Scan for the cell matching the given text and deliver its (x, y) coordinate at center. 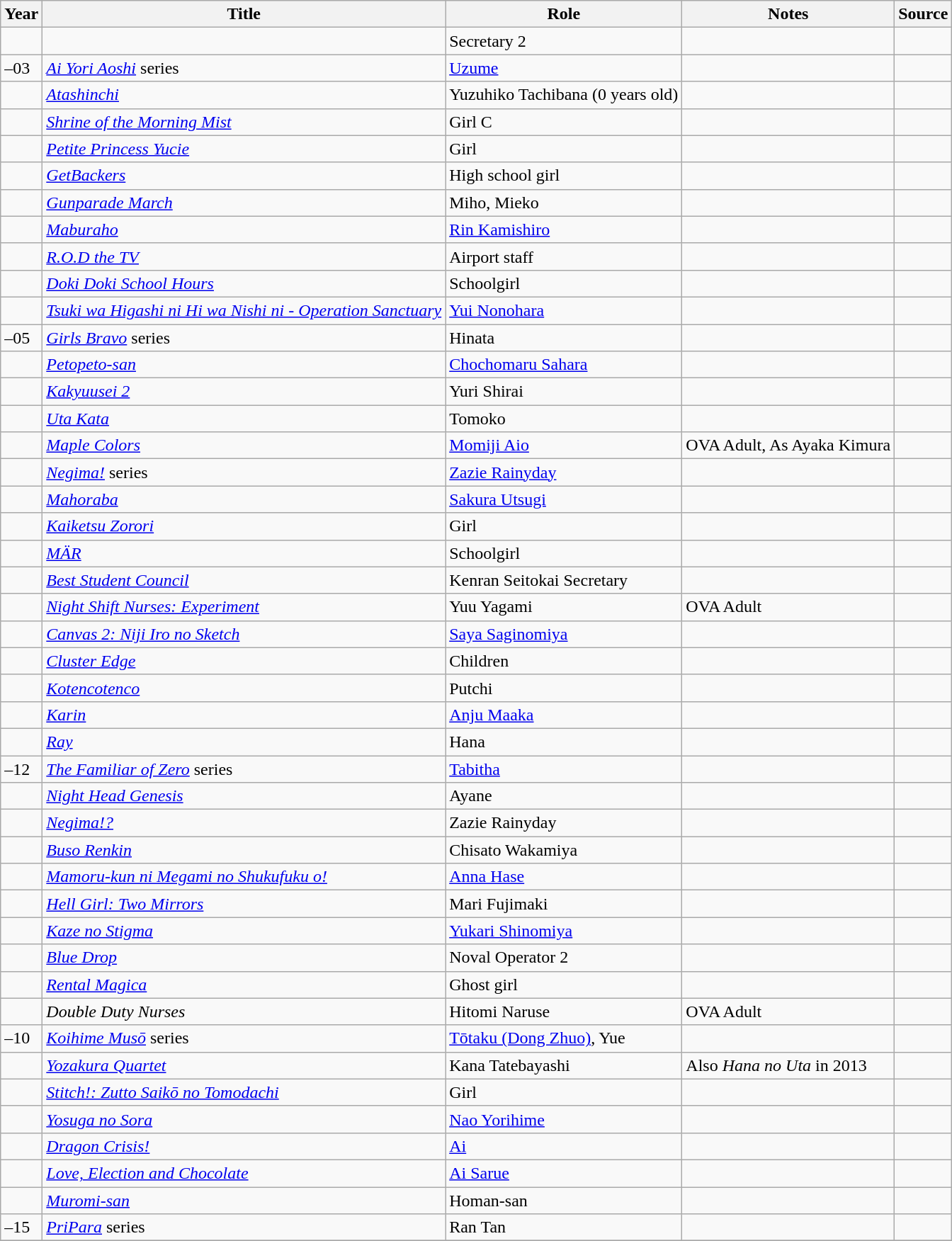
Hitomi Naruse (564, 1011)
Double Duty Nurses (244, 1011)
Momiji Aio (564, 446)
Yosuga no Sora (244, 1119)
Yozakura Quartet (244, 1065)
–03 (21, 68)
Kenran Seitokai Secretary (564, 580)
Doki Doki School Hours (244, 283)
Love, Election and Chocolate (244, 1173)
High school girl (564, 176)
Blue Drop (244, 958)
Mari Fujimaki (564, 904)
Kana Tatebayashi (564, 1065)
Saya Saginomiya (564, 634)
Rin Kamishiro (564, 229)
Gunparade March (244, 203)
OVA Adult, As Ayaka Kimura (788, 446)
Putchi (564, 688)
–15 (21, 1228)
GetBackers (244, 176)
Source (924, 14)
Notes (788, 14)
Ayane (564, 796)
Ghost girl (564, 985)
Title (244, 14)
Yukari Shinomiya (564, 931)
Children (564, 661)
Hana (564, 742)
Chisato Wakamiya (564, 850)
The Familiar of Zero series (244, 769)
Kakyuusei 2 (244, 392)
Girls Bravo series (244, 338)
Negima!? (244, 823)
Buso Renkin (244, 850)
Night Head Genesis (244, 796)
–12 (21, 769)
Maple Colors (244, 446)
Hinata (564, 338)
Petopeto-san (244, 365)
Yuzuhiko Tachibana (0 years old) (564, 95)
Night Shift Nurses: Experiment (244, 607)
Dragon Crisis! (244, 1146)
Rental Magica (244, 985)
Mahoraba (244, 499)
Ai (564, 1146)
Role (564, 14)
Uzume (564, 68)
Hell Girl: Two Mirrors (244, 904)
Yuu Yagami (564, 607)
Tōtaku (Dong Zhuo), Yue (564, 1038)
Year (21, 14)
Uta Kata (244, 419)
Noval Operator 2 (564, 958)
Secretary 2 (564, 41)
Negima! series (244, 472)
MÄR (244, 553)
Shrine of the Morning Mist (244, 122)
Anju Maaka (564, 715)
R.O.D the TV (244, 256)
Canvas 2: Niji Iro no Sketch (244, 634)
Ran Tan (564, 1228)
Airport staff (564, 256)
Tomoko (564, 419)
Homan-san (564, 1201)
Maburaho (244, 229)
Kotencotenco (244, 688)
Cluster Edge (244, 661)
Ai Sarue (564, 1173)
Tabitha (564, 769)
Kaze no Stigma (244, 931)
Karin (244, 715)
Sakura Utsugi (564, 499)
Kaiketsu Zorori (244, 526)
Yuri Shirai (564, 392)
Best Student Council (244, 580)
Mamoru-kun ni Megami no Shukufuku o! (244, 877)
Atashinchi (244, 95)
Ai Yori Aoshi series (244, 68)
Yui Nonohara (564, 310)
Koihime Musō series (244, 1038)
Stitch!: Zutto Saikō no Tomodachi (244, 1092)
Tsuki wa Higashi ni Hi wa Nishi ni - Operation Sanctuary (244, 310)
Ray (244, 742)
PriPara series (244, 1228)
Anna Hase (564, 877)
Also Hana no Uta in 2013 (788, 1065)
Girl C (564, 122)
Muromi-san (244, 1201)
Chochomaru Sahara (564, 365)
Petite Princess Yucie (244, 149)
–10 (21, 1038)
–05 (21, 338)
Miho, Mieko (564, 203)
Nao Yorihime (564, 1119)
